Locate the cell with the specified text and output its [X, Y] center coordinate. 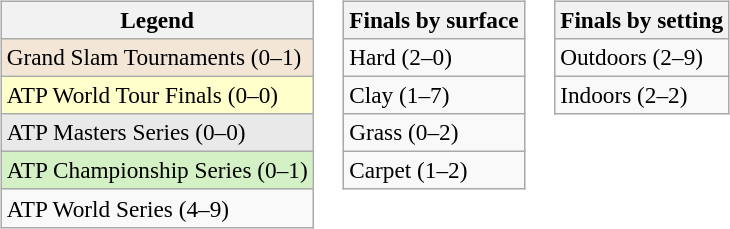
Grass (0–2) [434, 133]
Carpet (1–2) [434, 171]
Finals by setting [642, 20]
ATP World Series (4–9) [157, 208]
Hard (2–0) [434, 57]
Clay (1–7) [434, 95]
Legend [157, 20]
Finals by surface [434, 20]
Indoors (2–2) [642, 95]
Outdoors (2–9) [642, 57]
Grand Slam Tournaments (0–1) [157, 57]
ATP Masters Series (0–0) [157, 133]
ATP World Tour Finals (0–0) [157, 95]
ATP Championship Series (0–1) [157, 171]
